Provide the (x, y) coordinate of the cell's center where the given text is located.  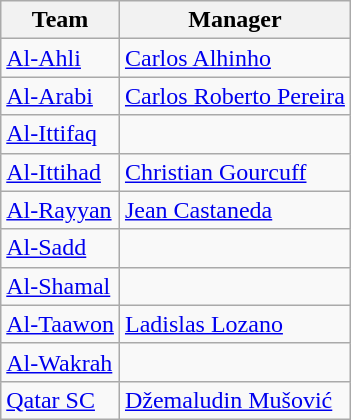
Al-Arabi (60, 96)
Jean Castaneda (234, 210)
Carlos Roberto Pereira (234, 96)
Al-Ittihad (60, 172)
Al-Ittifaq (60, 134)
Qatar SC (60, 400)
Team (60, 20)
Carlos Alhinho (234, 58)
Al-Wakrah (60, 362)
Al-Ahli (60, 58)
Ladislas Lozano (234, 324)
Al-Taawon (60, 324)
Al-Rayyan (60, 210)
Al-Shamal (60, 286)
Manager (234, 20)
Džemaludin Mušović (234, 400)
Al-Sadd (60, 248)
Christian Gourcuff (234, 172)
